Find where the given text appears and provide that cell's center as (x, y) coordinate. 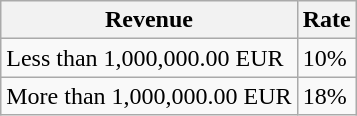
More than 1,000,000.00 EUR (149, 96)
Rate (326, 20)
10% (326, 58)
18% (326, 96)
Less than 1,000,000.00 EUR (149, 58)
Revenue (149, 20)
